Output the (X, Y) coordinate of the center of the cell containing the given text.  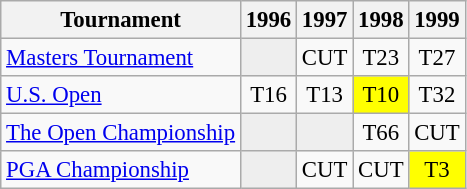
1998 (381, 20)
T23 (381, 58)
PGA Championship (121, 170)
1997 (325, 20)
Masters Tournament (121, 58)
T32 (437, 95)
U.S. Open (121, 95)
T3 (437, 170)
T13 (325, 95)
1999 (437, 20)
Tournament (121, 20)
T10 (381, 95)
T66 (381, 133)
The Open Championship (121, 133)
1996 (268, 20)
T27 (437, 58)
T16 (268, 95)
